Capture the cell that displays the provided text and extract its [x, y] central coordinate. 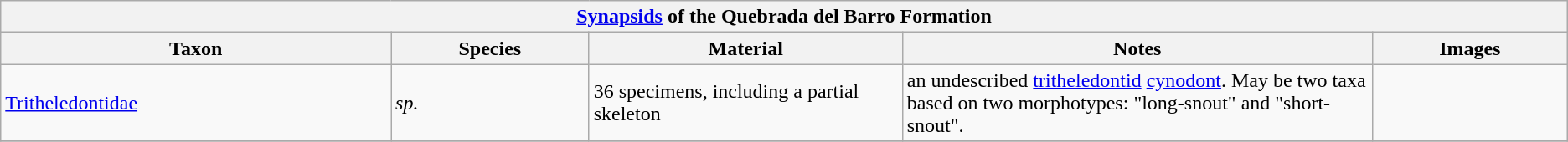
Material [745, 48]
an undescribed tritheledontid cynodont. May be two taxa based on two morphotypes: "long-snout" and "short-snout". [1137, 103]
Notes [1137, 48]
Tritheledontidae [196, 103]
Species [491, 48]
Taxon [196, 48]
36 specimens, including a partial skeleton [745, 103]
Images [1469, 48]
sp. [491, 103]
Synapsids of the Quebrada del Barro Formation [784, 17]
